Search for the cell housing the specified text and yield its [x, y] center coordinate. 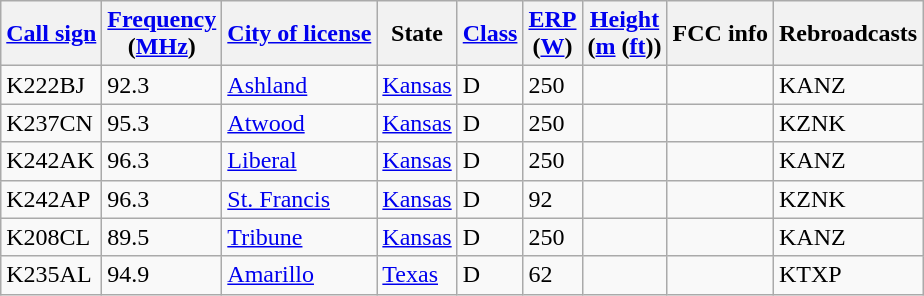
Frequency(MHz) [162, 34]
KTXP [848, 275]
Rebroadcasts [848, 34]
92 [552, 199]
Ashland [300, 85]
Texas [417, 275]
St. Francis [300, 199]
94.9 [162, 275]
State [417, 34]
K242AK [52, 161]
Atwood [300, 123]
Liberal [300, 161]
Class [490, 34]
K242AP [52, 199]
89.5 [162, 237]
Tribune [300, 237]
K222BJ [52, 85]
City of license [300, 34]
K237CN [52, 123]
K235AL [52, 275]
95.3 [162, 123]
62 [552, 275]
FCC info [720, 34]
Call sign [52, 34]
K208CL [52, 237]
92.3 [162, 85]
Amarillo [300, 275]
Height(m (ft)) [624, 34]
ERP(W) [552, 34]
